Extract the (X, Y) coordinate from the center of the cell holding the provided text.  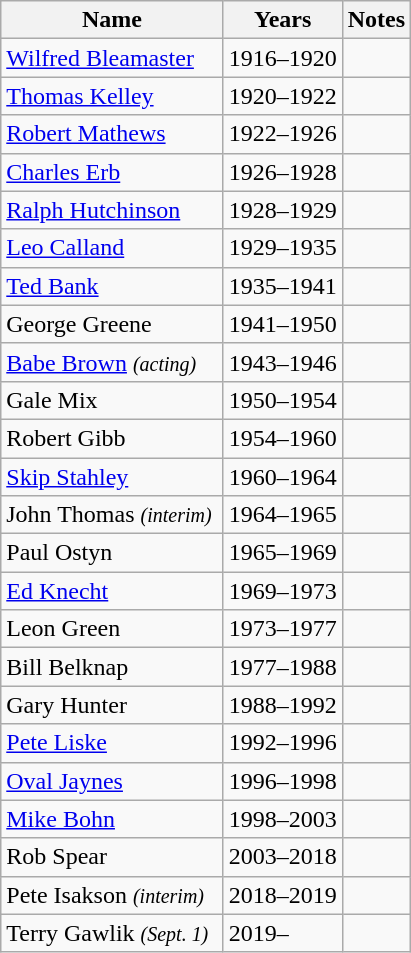
Leon Green (112, 629)
John Thomas (interim) (112, 515)
1973–1977 (282, 629)
1954–1960 (282, 438)
1996–1998 (282, 781)
2018–2019 (282, 895)
1992–1996 (282, 743)
Name (112, 20)
Pete Liske (112, 743)
George Greene (112, 324)
Terry Gawlik (Sept. 1) (112, 933)
1935–1941 (282, 286)
1977–1988 (282, 667)
Pete Isakson (interim) (112, 895)
Years (282, 20)
2003–2018 (282, 857)
1922–1926 (282, 134)
2019– (282, 933)
Bill Belknap (112, 667)
1926–1928 (282, 172)
1960–1964 (282, 477)
Babe Brown (acting) (112, 362)
Paul Ostyn (112, 553)
1943–1946 (282, 362)
1988–1992 (282, 705)
Wilfred Bleamaster (112, 58)
Mike Bohn (112, 819)
Ed Knecht (112, 591)
Notes (376, 20)
Robert Mathews (112, 134)
Leo Calland (112, 248)
Thomas Kelley (112, 96)
Gale Mix (112, 400)
1920–1922 (282, 96)
1969–1973 (282, 591)
1950–1954 (282, 400)
1964–1965 (282, 515)
1965–1969 (282, 553)
Skip Stahley (112, 477)
1998–2003 (282, 819)
Ted Bank (112, 286)
Ralph Hutchinson (112, 210)
1929–1935 (282, 248)
1928–1929 (282, 210)
Charles Erb (112, 172)
1916–1920 (282, 58)
Rob Spear (112, 857)
Gary Hunter (112, 705)
Robert Gibb (112, 438)
1941–1950 (282, 324)
Oval Jaynes (112, 781)
